Pinpoint the cell where the given text exists, returning its [X, Y] midpoint coordinate. 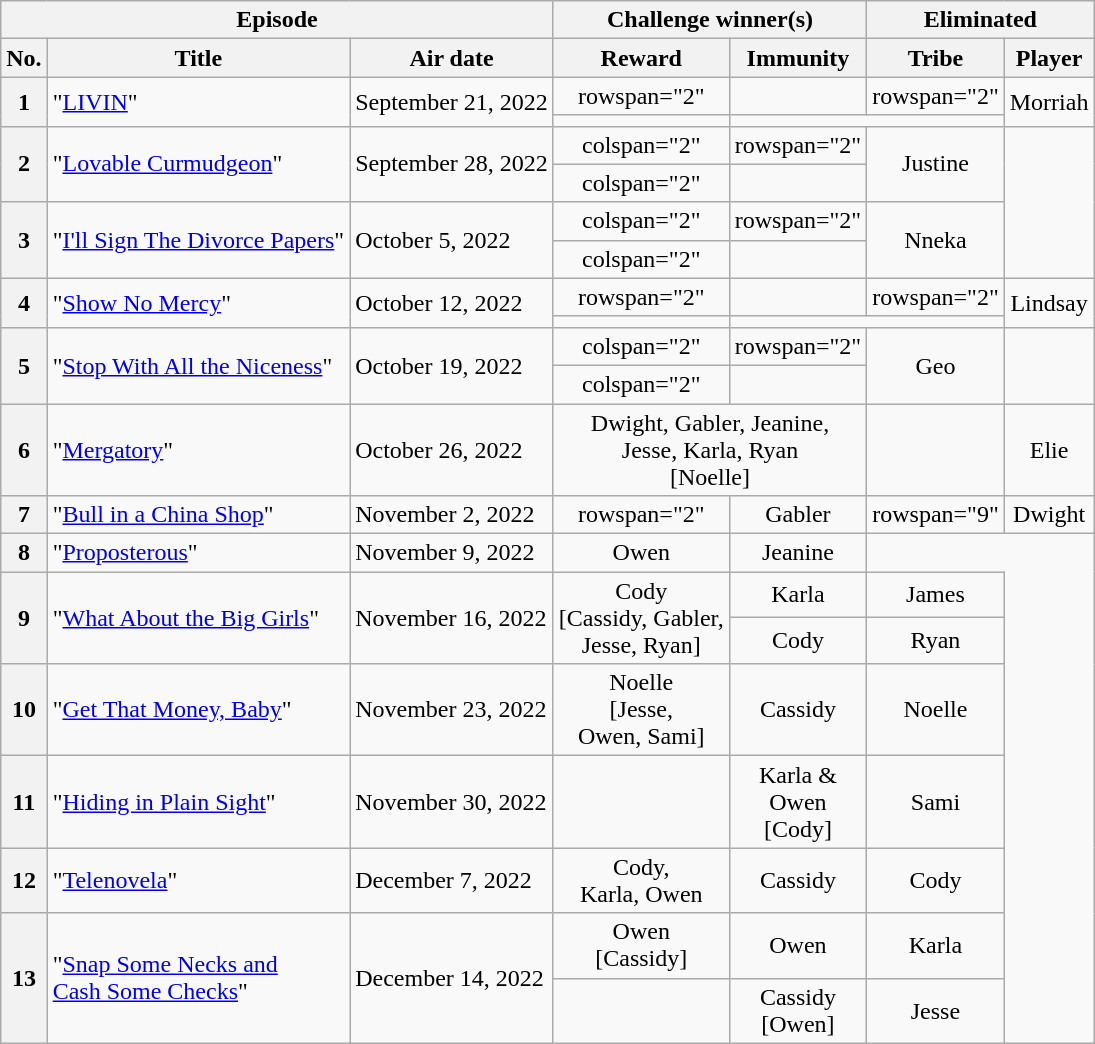
October 12, 2022 [452, 302]
"Bull in a China Shop" [198, 515]
No. [24, 58]
Reward [641, 58]
Justine [936, 164]
7 [24, 515]
4 [24, 302]
Geo [936, 365]
November 16, 2022 [452, 618]
Eliminated [980, 20]
"Mergatory" [198, 450]
Cody,Karla, Owen [641, 880]
Gabler [798, 515]
8 [24, 553]
2 [24, 164]
James [936, 595]
9 [24, 618]
13 [24, 978]
Air date [452, 58]
Dwight, Gabler, Jeanine,Jesse, Karla, Ryan[Noelle] [710, 450]
10 [24, 710]
Owen[Cassidy] [641, 946]
Tribe [936, 58]
5 [24, 365]
"What About the Big Girls" [198, 618]
3 [24, 240]
Lindsay [1049, 302]
October 19, 2022 [452, 365]
"Lovable Curmudgeon" [198, 164]
rowspan="9" [936, 515]
November 23, 2022 [452, 710]
Elie [1049, 450]
"Snap Some Necks andCash Some Checks" [198, 978]
November 9, 2022 [452, 553]
Title [198, 58]
Player [1049, 58]
11 [24, 802]
December 7, 2022 [452, 880]
Dwight [1049, 515]
Cassidy[Owen] [798, 1010]
"LIVIN" [198, 102]
September 21, 2022 [452, 102]
November 30, 2022 [452, 802]
Immunity [798, 58]
6 [24, 450]
"Telenovela" [198, 880]
Noelle [936, 710]
Morriah [1049, 102]
12 [24, 880]
Nneka [936, 240]
December 14, 2022 [452, 978]
Jesse [936, 1010]
"Get That Money, Baby" [198, 710]
"Stop With All the Niceness" [198, 365]
"Show No Mercy" [198, 302]
October 5, 2022 [452, 240]
Noelle[Jesse,Owen, Sami] [641, 710]
Jeanine [798, 553]
October 26, 2022 [452, 450]
Episode [278, 20]
Ryan [936, 641]
Sami [936, 802]
Karla &Owen[Cody] [798, 802]
"I'll Sign The Divorce Papers" [198, 240]
September 28, 2022 [452, 164]
"Proposterous" [198, 553]
1 [24, 102]
"Hiding in Plain Sight" [198, 802]
Challenge winner(s) [710, 20]
November 2, 2022 [452, 515]
Cody[Cassidy, Gabler,Jesse, Ryan] [641, 618]
